Provide the [X, Y] coordinate of the cell's center where the given text is located.  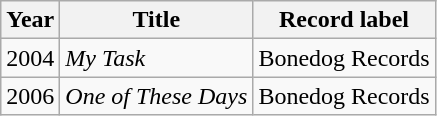
One of These Days [156, 96]
Record label [344, 20]
Title [156, 20]
My Task [156, 58]
2004 [30, 58]
Year [30, 20]
2006 [30, 96]
